Locate the cell with the specified text and output its [x, y] center coordinate. 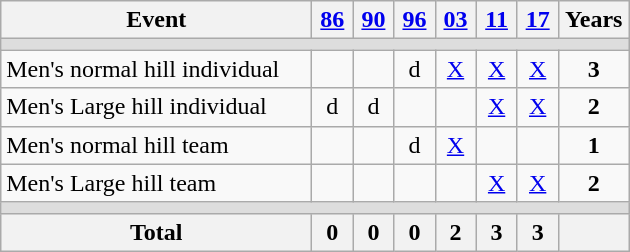
96 [414, 20]
Event [156, 20]
86 [332, 20]
Years [594, 20]
1 [594, 145]
Total [156, 232]
Men's normal hill individual [156, 69]
17 [538, 20]
Men's normal hill team [156, 145]
Men's Large hill team [156, 183]
Men's Large hill individual [156, 107]
03 [456, 20]
90 [374, 20]
11 [496, 20]
